From the cell containing the given text, extract its center point as [x, y] coordinate. 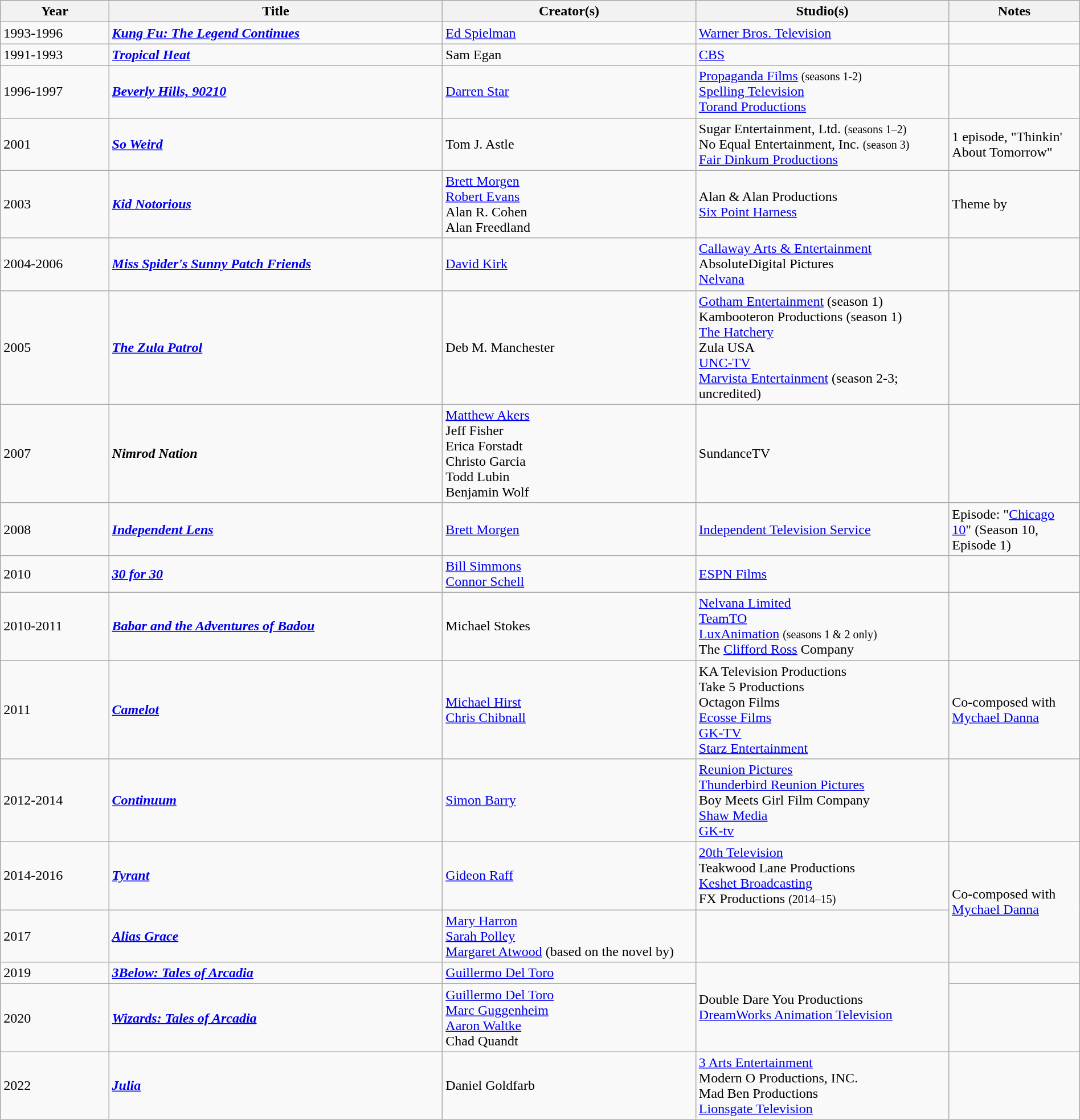
Nelvana LimitedTeamTOLuxAnimation (seasons 1 & 2 only)The Clifford Ross Company [823, 626]
Title [276, 11]
Reunion PicturesThunderbird Reunion PicturesBoy Meets Girl Film CompanyShaw MediaGK-tv [823, 801]
The Zula Patrol [276, 347]
Michael HirstChris Chibnall [570, 709]
Daniel Goldfarb [570, 1085]
Guillermo Del Toro [570, 973]
So Weird [276, 144]
Mary HarronSarah PolleyMargaret Atwood (based on the novel by) [570, 936]
Callaway Arts & EntertainmentAbsoluteDigital PicturesNelvana [823, 264]
Alias Grace [276, 936]
2001 [55, 144]
Gotham Entertainment (season 1)Kambooteron Productions (season 1)The HatcheryZula USAUNC-TVMarvista Entertainment (season 2-3; uncredited) [823, 347]
Beverly Hills, 90210 [276, 92]
1996-1997 [55, 92]
2005 [55, 347]
Warner Bros. Television [823, 33]
Simon Barry [570, 801]
2004-2006 [55, 264]
2012-2014 [55, 801]
30 for 30 [276, 574]
Continuum [276, 801]
2010-2011 [55, 626]
Brett MorgenRobert EvansAlan R. CohenAlan Freedland [570, 204]
Propaganda Films (seasons 1-2)Spelling TelevisionTorand Productions [823, 92]
2014-2016 [55, 876]
Wizards: Tales of Arcadia [276, 1018]
20th TelevisionTeakwood Lane ProductionsKeshet BroadcastingFX Productions (2014–15) [823, 876]
Theme by [1014, 204]
Brett Morgen [570, 529]
Michael Stokes [570, 626]
Studio(s) [823, 11]
CBS [823, 55]
2019 [55, 973]
Babar and the Adventures of Badou [276, 626]
Deb M. Manchester [570, 347]
David Kirk [570, 264]
Darren Star [570, 92]
Notes [1014, 11]
2017 [55, 936]
Episode: "Chicago 10" (Season 10, Episode 1) [1014, 529]
KA Television ProductionsTake 5 ProductionsOctagon FilmsEcosse FilmsGK-TVStarz Entertainment [823, 709]
2022 [55, 1085]
Creator(s) [570, 11]
1991-1993 [55, 55]
Kung Fu: The Legend Continues [276, 33]
Tropical Heat [276, 55]
2008 [55, 529]
Alan & Alan ProductionsSix Point Harness [823, 204]
Independent Television Service [823, 529]
Camelot [276, 709]
2020 [55, 1018]
ESPN Films [823, 574]
Bill SimmonsConnor Schell [570, 574]
2010 [55, 574]
Kid Notorious [276, 204]
Ed Spielman [570, 33]
3Below: Tales of Arcadia [276, 973]
Tom J. Astle [570, 144]
2007 [55, 453]
SundanceTV [823, 453]
Sam Egan [570, 55]
2003 [55, 204]
Independent Lens [276, 529]
Tyrant [276, 876]
1 episode, "Thinkin' About Tomorrow" [1014, 144]
Miss Spider's Sunny Patch Friends [276, 264]
Guillermo Del ToroMarc GuggenheimAaron WaltkeChad Quandt [570, 1018]
Gideon Raff [570, 876]
Sugar Entertainment, Ltd. (seasons 1–2)No Equal Entertainment, Inc. (season 3)Fair Dinkum Productions [823, 144]
Nimrod Nation [276, 453]
3 Arts EntertainmentModern O Productions, INC.Mad Ben ProductionsLionsgate Television [823, 1085]
1993-1996 [55, 33]
2011 [55, 709]
Double Dare You ProductionsDreamWorks Animation Television [823, 1007]
Matthew AkersJeff FisherErica ForstadtChristo GarciaTodd LubinBenjamin Wolf [570, 453]
Julia [276, 1085]
Year [55, 11]
